Capture the cell that displays the provided text and extract its [X, Y] central coordinate. 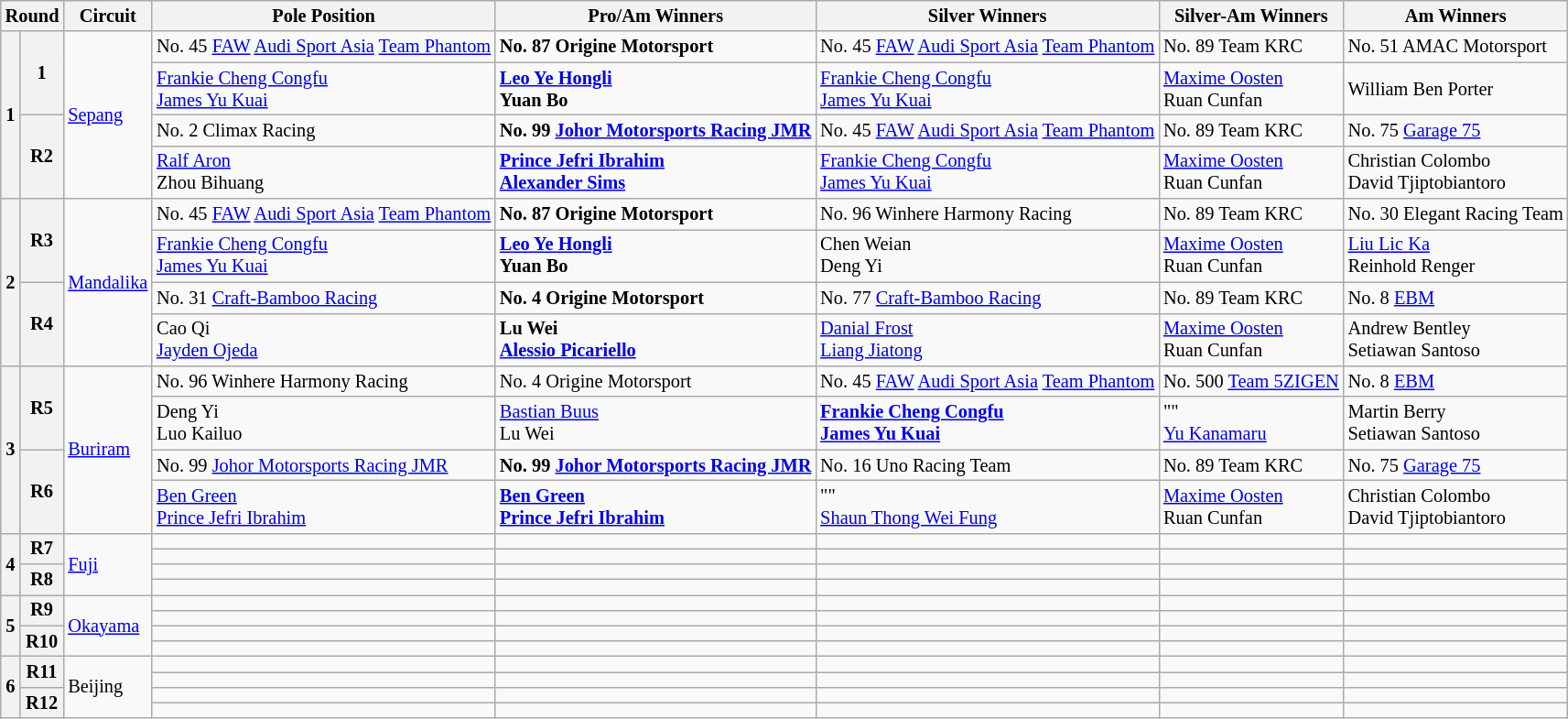
5 [11, 625]
No. 2 Climax Racing [324, 130]
2 [11, 282]
Beijing [108, 687]
"" Yu Kanamaru [1251, 423]
Lu Wei Alessio Picariello [655, 340]
R10 [42, 641]
Chen Weian Deng Yi [987, 256]
Okayama [108, 625]
Andrew Bentley Setiawan Santoso [1455, 340]
Fuji [108, 564]
Silver Winners [987, 16]
Buriram [108, 449]
Ralf Aron Zhou Bihuang [324, 172]
No. 31 Craft-Bamboo Racing [324, 298]
R7 [42, 549]
No. 51 AMAC Motorsport [1455, 47]
Martin Berry Setiawan Santoso [1455, 423]
Round [33, 16]
Prince Jefri Ibrahim Alexander Sims [655, 172]
William Ben Porter [1455, 89]
No. 16 Uno Racing Team [987, 465]
R8 [42, 580]
3 [11, 449]
R4 [42, 324]
Silver-Am Winners [1251, 16]
Liu Lic Ka Reinhold Renger [1455, 256]
No. 30 Elegant Racing Team [1455, 214]
No. 77 Craft-Bamboo Racing [987, 298]
4 [11, 564]
Pole Position [324, 16]
Deng Yi Luo Kailuo [324, 423]
R2 [42, 156]
R3 [42, 240]
R5 [42, 407]
6 [11, 687]
R12 [42, 703]
No. 500 Team 5ZIGEN [1251, 381]
Sepang [108, 115]
"" Shaun Thong Wei Fung [987, 507]
R11 [42, 671]
Danial Frost Liang Jiatong [987, 340]
Cao Qi Jayden Ojeda [324, 340]
Mandalika [108, 282]
R9 [42, 610]
Bastian Buus Lu Wei [655, 423]
Pro/Am Winners [655, 16]
R6 [42, 491]
Am Winners [1455, 16]
Circuit [108, 16]
